Locate the cell with the specified text and output its [X, Y] center coordinate. 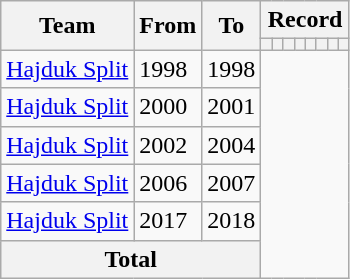
2007 [232, 183]
To [232, 26]
2000 [168, 107]
2004 [232, 145]
2017 [168, 221]
Total [131, 259]
Record [305, 20]
2001 [232, 107]
2018 [232, 221]
2006 [168, 183]
From [168, 26]
Team [68, 26]
2002 [168, 145]
